From the cell containing the given text, extract its center point as (x, y) coordinate. 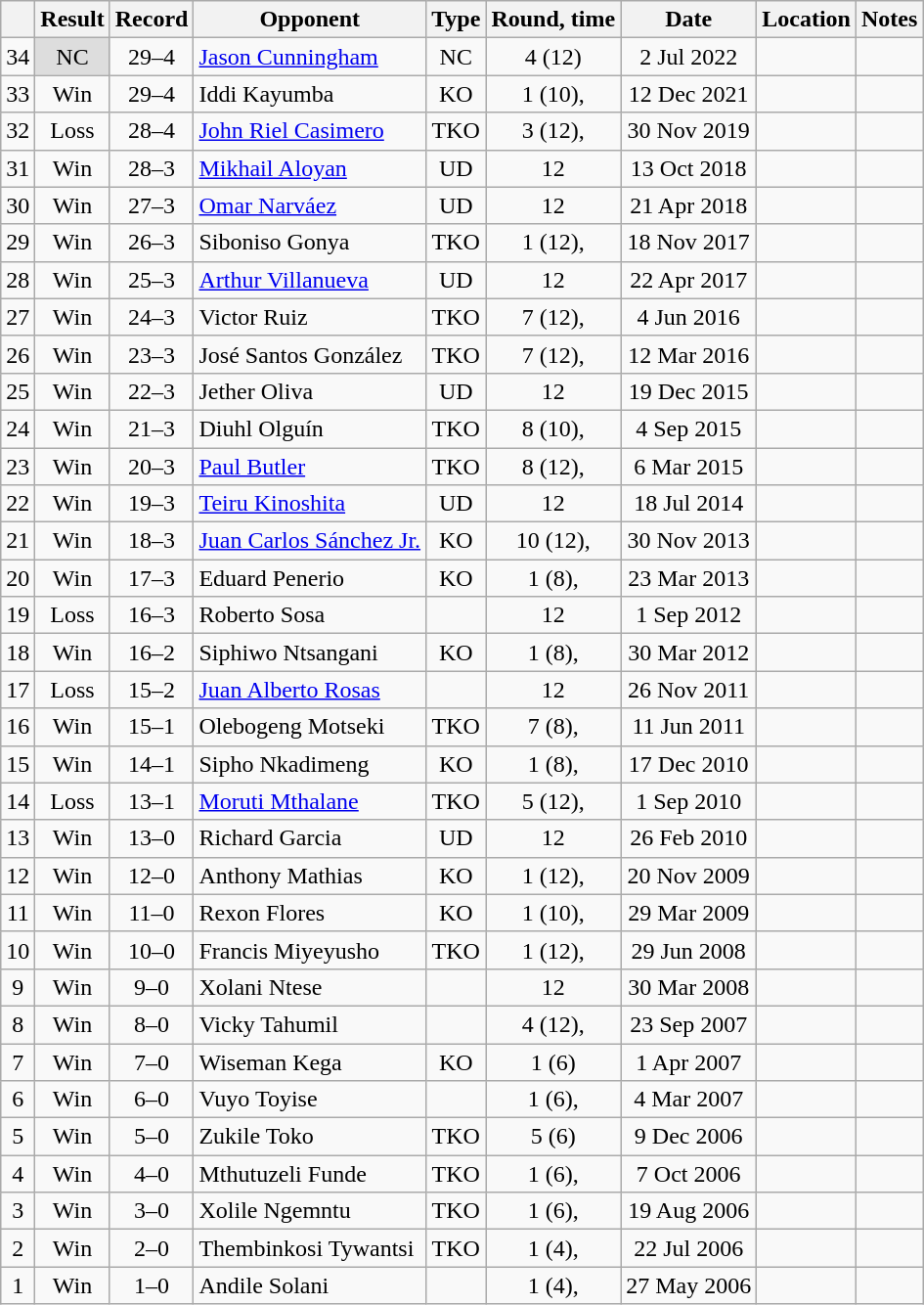
19 Dec 2015 (688, 391)
14 (18, 801)
15–2 (152, 690)
5 (18, 1137)
Jether Oliva (310, 391)
3 (18, 1211)
19 (18, 615)
16 (18, 727)
7 (8), (553, 727)
26 Feb 2010 (688, 838)
26 (18, 354)
7 Oct 2006 (688, 1174)
1 Sep 2012 (688, 615)
Iddi Kayumba (310, 94)
27–3 (152, 205)
11 Jun 2011 (688, 727)
Omar Narváez (310, 205)
9 Dec 2006 (688, 1137)
4 (18, 1174)
26 Nov 2011 (688, 690)
Record (152, 20)
1 (18, 1285)
18 (18, 652)
18 Jul 2014 (688, 504)
25–3 (152, 280)
10 (12), (553, 541)
11–0 (152, 913)
11 (18, 913)
5 (12), (553, 801)
10–0 (152, 950)
Mthutuzeli Funde (310, 1174)
34 (18, 57)
Eduard Penerio (310, 578)
13–0 (152, 838)
29 (18, 243)
20–3 (152, 467)
Xolani Ntese (310, 987)
4–0 (152, 1174)
29 Mar 2009 (688, 913)
9 (18, 987)
Arthur Villanueva (310, 280)
7 (18, 1061)
2 Jul 2022 (688, 57)
8 (12), (553, 467)
Result (72, 20)
8–0 (152, 1024)
9–0 (152, 987)
Richard Garcia (310, 838)
30 (18, 205)
33 (18, 94)
Andile Solani (310, 1285)
20 Nov 2009 (688, 876)
Wiseman Kega (310, 1061)
27 (18, 317)
23–3 (152, 354)
31 (18, 168)
20 (18, 578)
Moruti Mthalane (310, 801)
6 Mar 2015 (688, 467)
4 Jun 2016 (688, 317)
Rexon Flores (310, 913)
Teiru Kinoshita (310, 504)
28 (18, 280)
6–0 (152, 1100)
30 Mar 2012 (688, 652)
Location (807, 20)
6 (18, 1100)
Opponent (310, 20)
2 (18, 1248)
26–3 (152, 243)
18–3 (152, 541)
15 (18, 764)
17 Dec 2010 (688, 764)
18 Nov 2017 (688, 243)
19–3 (152, 504)
16–2 (152, 652)
8 (18, 1024)
Notes (889, 20)
22 Jul 2006 (688, 1248)
Sipho Nkadimeng (310, 764)
Mikhail Aloyan (310, 168)
30 Nov 2019 (688, 131)
Anthony Mathias (310, 876)
Type (456, 20)
Vicky Tahumil (310, 1024)
12–0 (152, 876)
23 Sep 2007 (688, 1024)
13–1 (152, 801)
Round, time (553, 20)
22 (18, 504)
15–1 (152, 727)
Siphiwo Ntsangani (310, 652)
3 (12), (553, 131)
22 Apr 2017 (688, 280)
Jason Cunningham (310, 57)
29 Jun 2008 (688, 950)
21 (18, 541)
12 Dec 2021 (688, 94)
2–0 (152, 1248)
7–0 (152, 1061)
17–3 (152, 578)
21 Apr 2018 (688, 205)
10 (18, 950)
Siboniso Gonya (310, 243)
30 Nov 2013 (688, 541)
27 May 2006 (688, 1285)
4 Sep 2015 (688, 428)
24 (18, 428)
22–3 (152, 391)
4 (12), (553, 1024)
13 (18, 838)
Olebogeng Motseki (310, 727)
John Riel Casimero (310, 131)
1–0 (152, 1285)
32 (18, 131)
5 (6) (553, 1137)
3–0 (152, 1211)
Paul Butler (310, 467)
5–0 (152, 1137)
Francis Miyeyusho (310, 950)
Diuhl Olguín (310, 428)
19 Aug 2006 (688, 1211)
24–3 (152, 317)
23 (18, 467)
28–4 (152, 131)
1 (6) (553, 1061)
23 Mar 2013 (688, 578)
Date (688, 20)
13 Oct 2018 (688, 168)
Vuyo Toyise (310, 1100)
14–1 (152, 764)
17 (18, 690)
Juan Alberto Rosas (310, 690)
Zukile Toko (310, 1137)
8 (10), (553, 428)
25 (18, 391)
Juan Carlos Sánchez Jr. (310, 541)
Xolile Ngemntu (310, 1211)
4 Mar 2007 (688, 1100)
21–3 (152, 428)
16–3 (152, 615)
4 (12) (553, 57)
12 Mar 2016 (688, 354)
28–3 (152, 168)
José Santos González (310, 354)
Victor Ruiz (310, 317)
Roberto Sosa (310, 615)
1 Sep 2010 (688, 801)
Thembinkosi Tywantsi (310, 1248)
1 Apr 2007 (688, 1061)
30 Mar 2008 (688, 987)
